From the cell containing the given text, extract its center point as (x, y) coordinate. 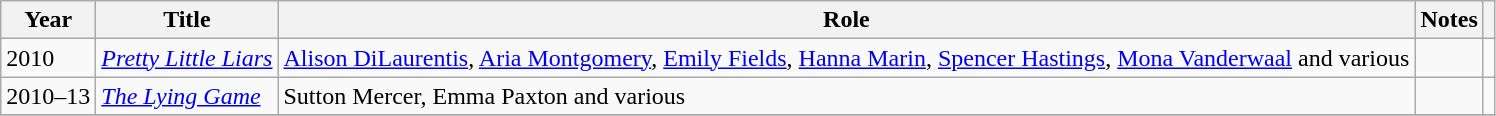
The Lying Game (187, 96)
Alison DiLaurentis, Aria Montgomery, Emily Fields, Hanna Marin, Spencer Hastings, Mona Vanderwaal and various (846, 58)
Pretty Little Liars (187, 58)
2010–13 (48, 96)
Notes (1449, 20)
Year (48, 20)
Title (187, 20)
Sutton Mercer, Emma Paxton and various (846, 96)
2010 (48, 58)
Role (846, 20)
